Capture the cell that displays the provided text and extract its (X, Y) central coordinate. 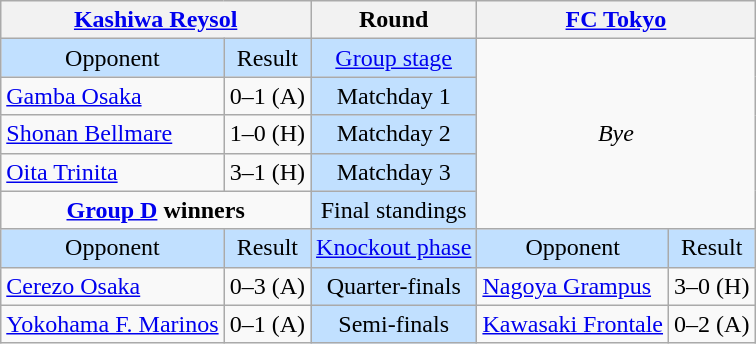
Kawasaki Frontale (573, 324)
Nagoya Grampus (573, 286)
Oita Trinita (112, 172)
0–2 (A) (712, 324)
FC Tokyo (616, 20)
Bye (616, 134)
Matchday 3 (394, 172)
3–0 (H) (712, 286)
Shonan Bellmare (112, 134)
Yokohama F. Marinos (112, 324)
Knockout phase (394, 248)
Cerezo Osaka (112, 286)
Round (394, 20)
Group stage (394, 58)
Final standings (394, 210)
Semi-finals (394, 324)
Matchday 2 (394, 134)
Gamba Osaka (112, 96)
1–0 (H) (267, 134)
3–1 (H) (267, 172)
Group D winners (156, 210)
Matchday 1 (394, 96)
Quarter-finals (394, 286)
Kashiwa Reysol (156, 20)
0–3 (A) (267, 286)
